Find where the given text appears and provide that cell's center as (x, y) coordinate. 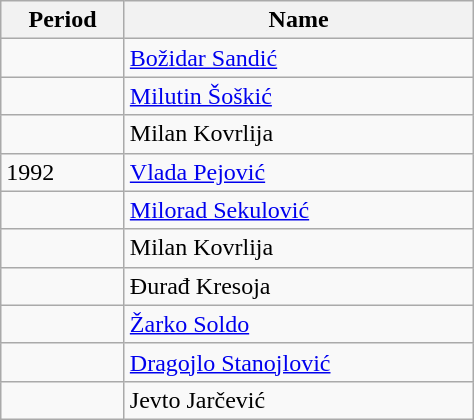
Milutin Šoškić (298, 96)
Božidar Sandić (298, 58)
1992 (63, 172)
Milorad Sekulović (298, 210)
Žarko Soldo (298, 324)
Đurađ Kresoja (298, 286)
Period (63, 20)
Name (298, 20)
Vlada Pejović (298, 172)
Dragojlo Stanojlović (298, 362)
Jevto Jarčević (298, 400)
